Detect which cell encompasses the target text, then output its [X, Y] center coordinate. 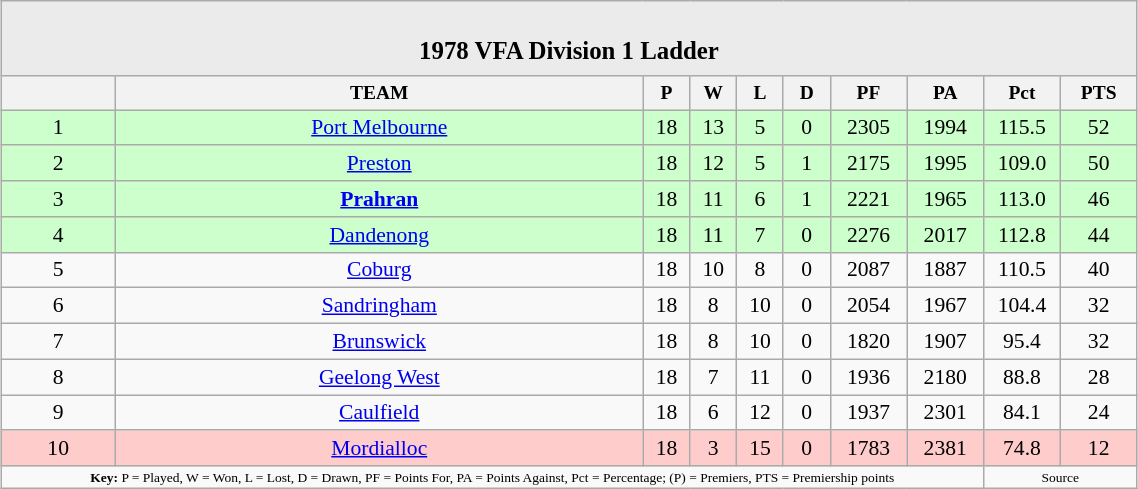
88.8 [1022, 377]
2175 [868, 164]
Brunswick [379, 342]
109.0 [1022, 164]
Key: P = Played, W = Won, L = Lost, D = Drawn, PF = Points For, PA = Points Against, Pct = Percentage; (P) = Premiers, PTS = Premiership points [492, 477]
Geelong West [379, 377]
2276 [868, 235]
P [666, 94]
2305 [868, 128]
9 [58, 413]
113.0 [1022, 199]
1820 [868, 342]
2017 [946, 235]
1783 [868, 449]
1936 [868, 377]
84.1 [1022, 413]
24 [1098, 413]
13 [714, 128]
1907 [946, 342]
2054 [868, 306]
PTS [1098, 94]
15 [760, 449]
46 [1098, 199]
110.5 [1022, 270]
28 [1098, 377]
1995 [946, 164]
1967 [946, 306]
50 [1098, 164]
1965 [946, 199]
112.8 [1022, 235]
2221 [868, 199]
PF [868, 94]
Coburg [379, 270]
1887 [946, 270]
D [806, 94]
TEAM [379, 94]
52 [1098, 128]
2301 [946, 413]
2180 [946, 377]
95.4 [1022, 342]
2381 [946, 449]
Sandringham [379, 306]
Mordialloc [379, 449]
104.4 [1022, 306]
Pct [1022, 94]
Source [1060, 477]
1994 [946, 128]
W [714, 94]
L [760, 94]
Caulfield [379, 413]
Prahran [379, 199]
115.5 [1022, 128]
2 [58, 164]
Dandenong [379, 235]
74.8 [1022, 449]
4 [58, 235]
40 [1098, 270]
Port Melbourne [379, 128]
1937 [868, 413]
Preston [379, 164]
2087 [868, 270]
PA [946, 94]
44 [1098, 235]
